Capture the cell that displays the provided text and extract its (X, Y) central coordinate. 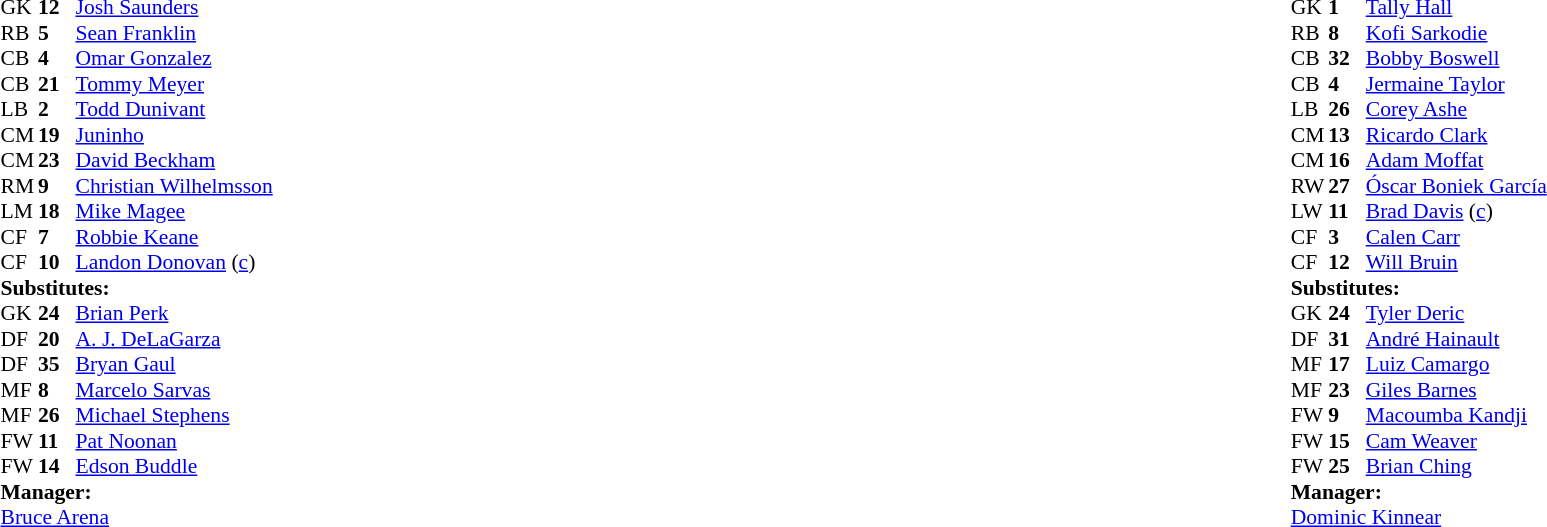
Óscar Boniek García (1456, 186)
RW (1310, 186)
André Hainault (1456, 339)
Kofi Sarkodie (1456, 33)
17 (1347, 365)
Mike Magee (174, 211)
Jermaine Taylor (1456, 84)
20 (57, 339)
35 (57, 365)
Landon Donovan (c) (174, 263)
25 (1347, 467)
Macoumba Kandji (1456, 415)
14 (57, 467)
David Beckham (174, 161)
3 (1347, 237)
32 (1347, 59)
Christian Wilhelmsson (174, 186)
16 (1347, 161)
Will Bruin (1456, 263)
LW (1310, 211)
Adam Moffat (1456, 161)
Corey Ashe (1456, 109)
31 (1347, 339)
Todd Dunivant (174, 109)
12 (1347, 263)
10 (57, 263)
Tyler Deric (1456, 313)
Marcelo Sarvas (174, 390)
Sean Franklin (174, 33)
15 (1347, 441)
Michael Stephens (174, 415)
Bobby Boswell (1456, 59)
7 (57, 237)
Giles Barnes (1456, 390)
Brian Perk (174, 313)
13 (1347, 135)
18 (57, 211)
Robbie Keane (174, 237)
5 (57, 33)
Brian Ching (1456, 467)
A. J. DeLaGarza (174, 339)
Tommy Meyer (174, 84)
Cam Weaver (1456, 441)
Bryan Gaul (174, 365)
2 (57, 109)
Calen Carr (1456, 237)
27 (1347, 186)
LM (19, 211)
Edson Buddle (174, 467)
21 (57, 84)
RM (19, 186)
Omar Gonzalez (174, 59)
Pat Noonan (174, 441)
Brad Davis (c) (1456, 211)
Juninho (174, 135)
Luiz Camargo (1456, 365)
Ricardo Clark (1456, 135)
19 (57, 135)
